Capture the cell that displays the provided text and extract its [x, y] central coordinate. 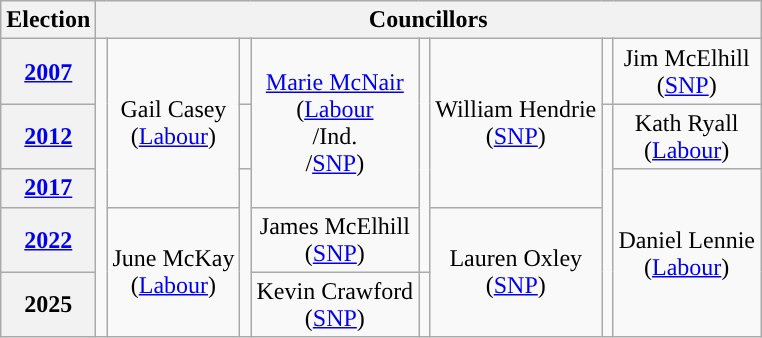
June McKay(Labour) [174, 272]
Councillors [428, 20]
Kath Ryall(Labour) [687, 136]
Lauren Oxley(SNP) [516, 272]
Kevin Crawford(SNP) [335, 304]
Daniel Lennie(Labour) [687, 253]
2007 [48, 72]
William Hendrie(SNP) [516, 123]
2017 [48, 188]
Marie McNair(Labour/Ind./SNP) [335, 123]
Jim McElhill(SNP) [687, 72]
Gail Casey(Labour) [174, 123]
James McElhill(SNP) [335, 240]
Election [48, 20]
2012 [48, 136]
2022 [48, 240]
2025 [48, 304]
